Provide the [x, y] coordinate of the cell's center where the given text is located.  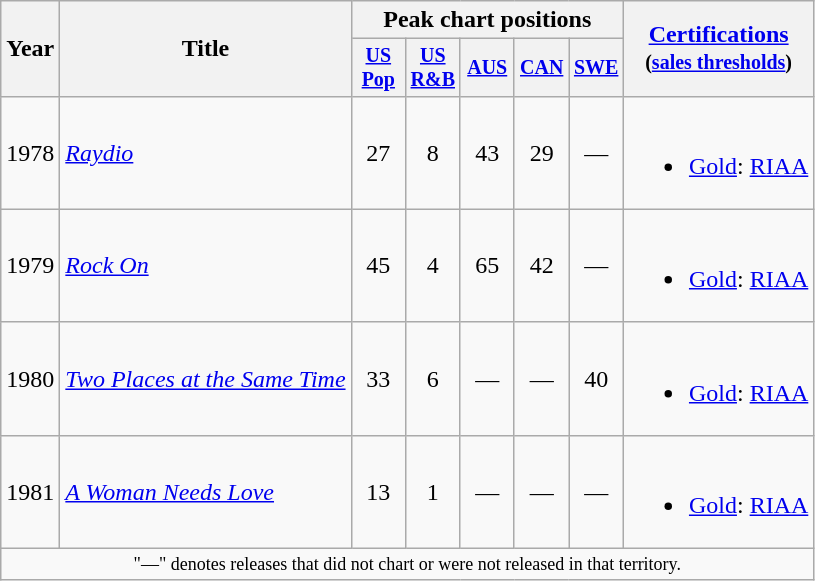
Raydio [206, 152]
"—" denotes releases that did not chart or were not released in that territory. [408, 564]
29 [541, 152]
27 [378, 152]
45 [378, 266]
Rock On [206, 266]
4 [433, 266]
Year [30, 49]
AUS [487, 68]
33 [378, 378]
1 [433, 492]
43 [487, 152]
8 [433, 152]
1978 [30, 152]
A Woman Needs Love [206, 492]
1980 [30, 378]
40 [596, 378]
Title [206, 49]
USR&B [433, 68]
65 [487, 266]
SWE [596, 68]
42 [541, 266]
Two Places at the Same Time [206, 378]
CAN [541, 68]
13 [378, 492]
Peak chart positions [487, 20]
1981 [30, 492]
Certifications(sales thresholds) [718, 49]
US Pop [378, 68]
6 [433, 378]
1979 [30, 266]
